Determine the (x, y) coordinate at the center of the cell enclosing the given text.  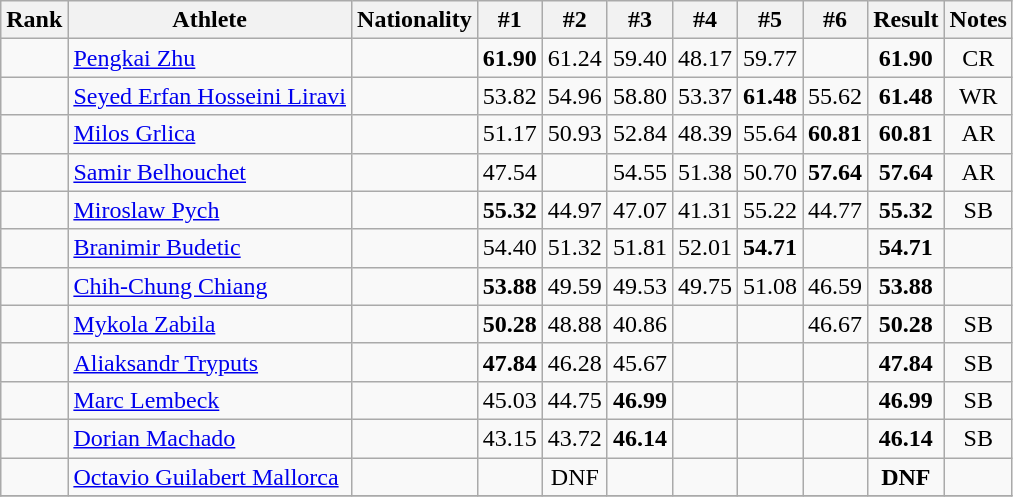
Rank (34, 20)
49.59 (574, 286)
46.28 (574, 362)
51.32 (574, 248)
Branimir Budetic (210, 248)
45.67 (640, 362)
Notes (978, 20)
44.77 (836, 210)
44.97 (574, 210)
Mykola Zabila (210, 324)
#5 (770, 20)
47.54 (510, 172)
#4 (704, 20)
54.96 (574, 96)
50.70 (770, 172)
58.80 (640, 96)
54.55 (640, 172)
Athlete (210, 20)
Chih-Chung Chiang (210, 286)
Dorian Machado (210, 438)
Seyed Erfan Hosseini Liravi (210, 96)
Nationality (415, 20)
CR (978, 58)
#1 (510, 20)
50.93 (574, 134)
Milos Grlica (210, 134)
43.15 (510, 438)
51.38 (704, 172)
49.53 (640, 286)
52.01 (704, 248)
54.40 (510, 248)
40.86 (640, 324)
41.31 (704, 210)
Octavio Guilabert Mallorca (210, 477)
45.03 (510, 400)
43.72 (574, 438)
46.67 (836, 324)
48.88 (574, 324)
55.64 (770, 134)
51.81 (640, 248)
51.08 (770, 286)
Pengkai Zhu (210, 58)
53.82 (510, 96)
#2 (574, 20)
52.84 (640, 134)
#6 (836, 20)
48.39 (704, 134)
61.24 (574, 58)
WR (978, 96)
46.59 (836, 286)
47.07 (640, 210)
Aliaksandr Tryputs (210, 362)
Samir Belhouchet (210, 172)
53.37 (704, 96)
Marc Lembeck (210, 400)
59.77 (770, 58)
49.75 (704, 286)
#3 (640, 20)
48.17 (704, 58)
55.62 (836, 96)
51.17 (510, 134)
55.22 (770, 210)
Miroslaw Pych (210, 210)
Result (906, 20)
59.40 (640, 58)
44.75 (574, 400)
